Extract the (X, Y) coordinate from the center of the cell holding the provided text.  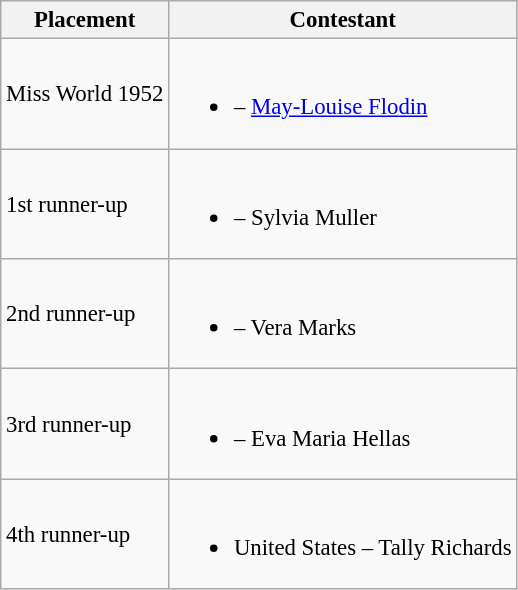
2nd runner-up (85, 314)
Placement (85, 20)
Miss World 1952 (85, 94)
– Sylvia Muller (343, 204)
– Vera Marks (343, 314)
4th runner-up (85, 534)
3rd runner-up (85, 424)
– May-Louise Flodin (343, 94)
1st runner-up (85, 204)
United States – Tally Richards (343, 534)
– Eva Maria Hellas (343, 424)
Contestant (343, 20)
